Detect which cell encompasses the target text, then output its [x, y] center coordinate. 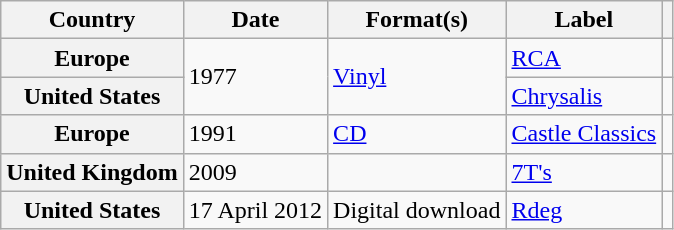
United Kingdom [92, 172]
1991 [255, 134]
Chrysalis [584, 96]
Format(s) [417, 20]
RCA [584, 58]
Rdeg [584, 210]
Label [584, 20]
CD [417, 134]
1977 [255, 77]
Date [255, 20]
7T's [584, 172]
Country [92, 20]
2009 [255, 172]
Vinyl [417, 77]
17 April 2012 [255, 210]
Castle Classics [584, 134]
Digital download [417, 210]
